Detect which cell encompasses the target text, then output its (x, y) center coordinate. 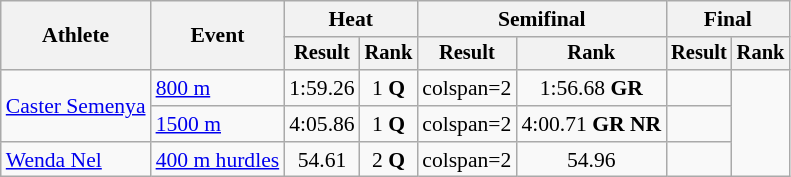
Event (218, 36)
1:56.68 GR (591, 88)
Final (728, 19)
Athlete (76, 36)
Heat (350, 19)
Semifinal (542, 19)
4:05.86 (322, 124)
4:00.71 GR NR (591, 124)
Caster Semenya (76, 106)
800 m (218, 88)
1500 m (218, 124)
1:59.26 (322, 88)
